Detect which cell encompasses the target text, then output its (X, Y) center coordinate. 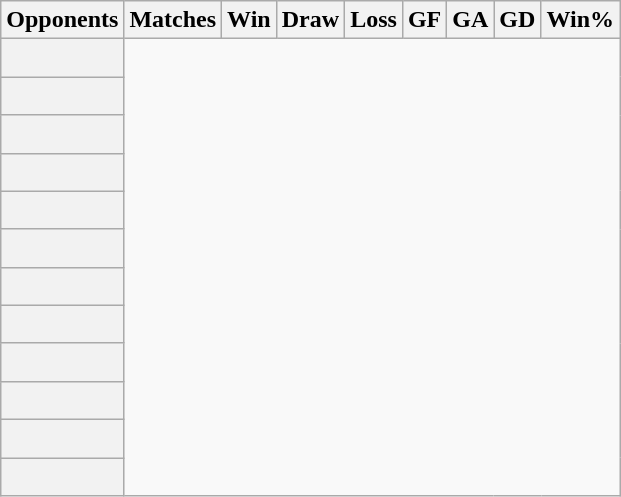
GA (470, 20)
Matches (173, 20)
Loss (374, 20)
Win (250, 20)
Opponents (62, 20)
GD (518, 20)
Draw (310, 20)
Win% (580, 20)
GF (424, 20)
